Capture the cell that displays the provided text and extract its [X, Y] central coordinate. 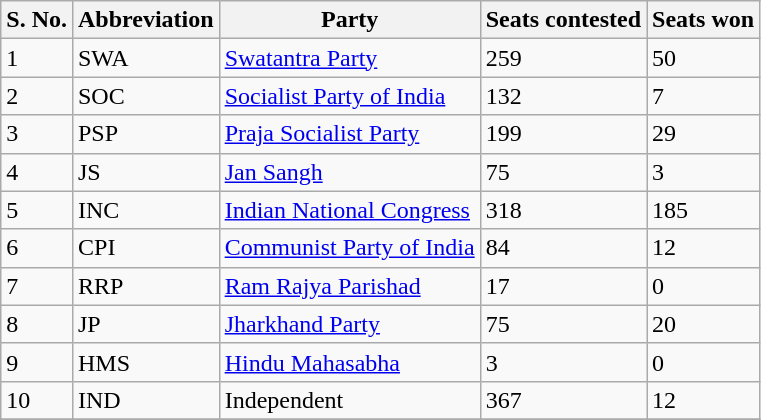
20 [704, 324]
5 [37, 210]
10 [37, 400]
Abbreviation [146, 20]
INC [146, 210]
CPI [146, 248]
Indian National Congress [350, 210]
17 [563, 286]
Seats won [704, 20]
50 [704, 58]
HMS [146, 362]
259 [563, 58]
Independent [350, 400]
Hindu Mahasabha [350, 362]
Party [350, 20]
IND [146, 400]
4 [37, 172]
1 [37, 58]
Ram Rajya Parishad [350, 286]
S. No. [37, 20]
318 [563, 210]
JS [146, 172]
Jharkhand Party [350, 324]
SOC [146, 96]
Communist Party of India [350, 248]
RRP [146, 286]
199 [563, 134]
367 [563, 400]
Jan Sangh [350, 172]
Praja Socialist Party [350, 134]
84 [563, 248]
185 [704, 210]
SWA [146, 58]
8 [37, 324]
Seats contested [563, 20]
2 [37, 96]
Swatantra Party [350, 58]
132 [563, 96]
29 [704, 134]
PSP [146, 134]
JP [146, 324]
Socialist Party of India [350, 96]
9 [37, 362]
6 [37, 248]
